Extract the [X, Y] coordinate from the center of the cell holding the provided text.  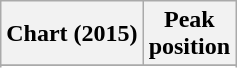
Chart (2015) [72, 34]
Peak position [189, 34]
